Search for the cell housing the specified text and yield its (x, y) center coordinate. 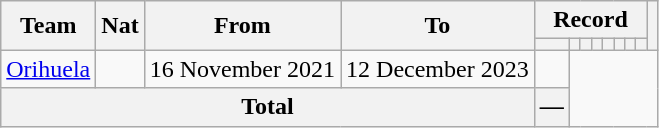
Orihuela (48, 69)
Record (590, 20)
— (552, 107)
To (438, 26)
Total (268, 107)
16 November 2021 (242, 69)
From (242, 26)
Nat (120, 26)
Team (48, 26)
12 December 2023 (438, 69)
